Output the [x, y] coordinate of the center of the cell containing the given text.  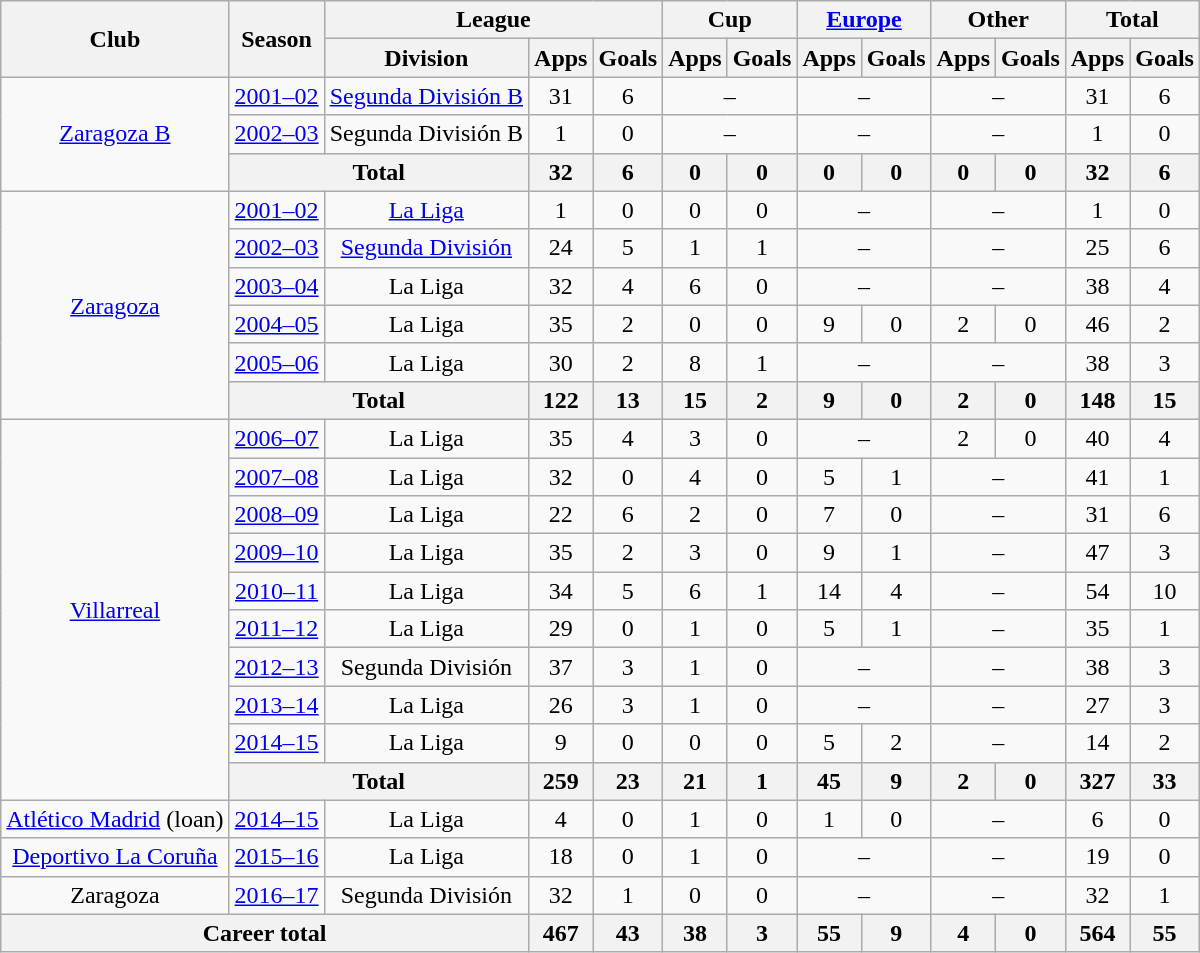
45 [829, 781]
2015–16 [276, 857]
7 [829, 515]
37 [561, 667]
467 [561, 933]
2004–05 [276, 324]
2003–04 [276, 286]
18 [561, 857]
2009–10 [276, 553]
41 [1097, 477]
Europe [864, 20]
2010–11 [276, 591]
Club [115, 39]
Villarreal [115, 610]
Career total [265, 933]
34 [561, 591]
40 [1097, 438]
327 [1097, 781]
30 [561, 362]
23 [628, 781]
19 [1097, 857]
26 [561, 705]
Division [426, 58]
27 [1097, 705]
2005–06 [276, 362]
League [494, 20]
54 [1097, 591]
24 [561, 248]
25 [1097, 248]
10 [1165, 591]
Deportivo La Coruña [115, 857]
564 [1097, 933]
43 [628, 933]
148 [1097, 400]
122 [561, 400]
21 [695, 781]
Zaragoza B [115, 134]
2016–17 [276, 895]
13 [628, 400]
Atlético Madrid (loan) [115, 819]
22 [561, 515]
46 [1097, 324]
Season [276, 39]
Cup [730, 20]
2012–13 [276, 667]
259 [561, 781]
33 [1165, 781]
2006–07 [276, 438]
2007–08 [276, 477]
8 [695, 362]
Other [998, 20]
2011–12 [276, 629]
47 [1097, 553]
2008–09 [276, 515]
29 [561, 629]
2013–14 [276, 705]
